Output the (x, y) coordinate of the center of the cell containing the given text.  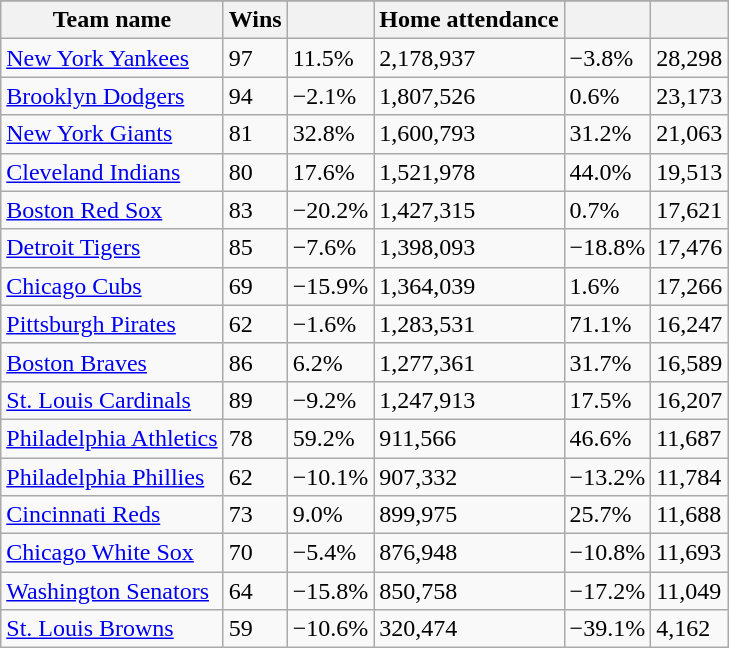
16,207 (690, 400)
Boston Braves (112, 362)
1,427,315 (469, 210)
−15.9% (330, 286)
44.0% (608, 172)
−39.1% (608, 629)
94 (255, 96)
New York Giants (112, 134)
16,247 (690, 324)
Philadelphia Athletics (112, 438)
−10.8% (608, 553)
80 (255, 172)
4,162 (690, 629)
−7.6% (330, 248)
11.5% (330, 58)
Cincinnati Reds (112, 515)
31.2% (608, 134)
Pittsburgh Pirates (112, 324)
1,247,913 (469, 400)
69 (255, 286)
Detroit Tigers (112, 248)
17,476 (690, 248)
73 (255, 515)
46.6% (608, 438)
1,600,793 (469, 134)
−20.2% (330, 210)
11,784 (690, 477)
1,398,093 (469, 248)
1,521,978 (469, 172)
−1.6% (330, 324)
17,621 (690, 210)
83 (255, 210)
31.7% (608, 362)
1,283,531 (469, 324)
−9.2% (330, 400)
17.6% (330, 172)
Washington Senators (112, 591)
9.0% (330, 515)
907,332 (469, 477)
911,566 (469, 438)
320,474 (469, 629)
St. Louis Cardinals (112, 400)
11,687 (690, 438)
−17.2% (608, 591)
Team name (112, 20)
0.6% (608, 96)
−18.8% (608, 248)
64 (255, 591)
25.7% (608, 515)
59.2% (330, 438)
−10.6% (330, 629)
59 (255, 629)
1,277,361 (469, 362)
1,807,526 (469, 96)
11,049 (690, 591)
Brooklyn Dodgers (112, 96)
St. Louis Browns (112, 629)
1,364,039 (469, 286)
97 (255, 58)
11,688 (690, 515)
Home attendance (469, 20)
899,975 (469, 515)
Chicago White Sox (112, 553)
17.5% (608, 400)
89 (255, 400)
850,758 (469, 591)
−13.2% (608, 477)
23,173 (690, 96)
Chicago Cubs (112, 286)
71.1% (608, 324)
19,513 (690, 172)
78 (255, 438)
−15.8% (330, 591)
16,589 (690, 362)
1.6% (608, 286)
6.2% (330, 362)
85 (255, 248)
28,298 (690, 58)
70 (255, 553)
876,948 (469, 553)
−5.4% (330, 553)
New York Yankees (112, 58)
86 (255, 362)
0.7% (608, 210)
32.8% (330, 134)
81 (255, 134)
17,266 (690, 286)
−10.1% (330, 477)
21,063 (690, 134)
Wins (255, 20)
11,693 (690, 553)
−2.1% (330, 96)
−3.8% (608, 58)
Philadelphia Phillies (112, 477)
Cleveland Indians (112, 172)
Boston Red Sox (112, 210)
2,178,937 (469, 58)
